Locate the cell with the specified text and output its (X, Y) center coordinate. 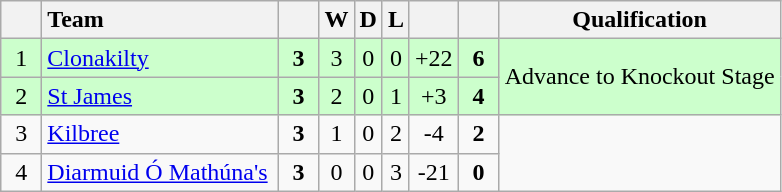
Diarmuid Ó Mathúna's (160, 172)
Team (160, 20)
W (336, 20)
-21 (434, 172)
-4 (434, 134)
+22 (434, 58)
Qualification (640, 20)
St James (160, 96)
Clonakilty (160, 58)
L (396, 20)
+3 (434, 96)
D (368, 20)
Kilbree (160, 134)
6 (478, 58)
Advance to Knockout Stage (640, 77)
